Provide the [x, y] coordinate of the cell's center where the given text is located.  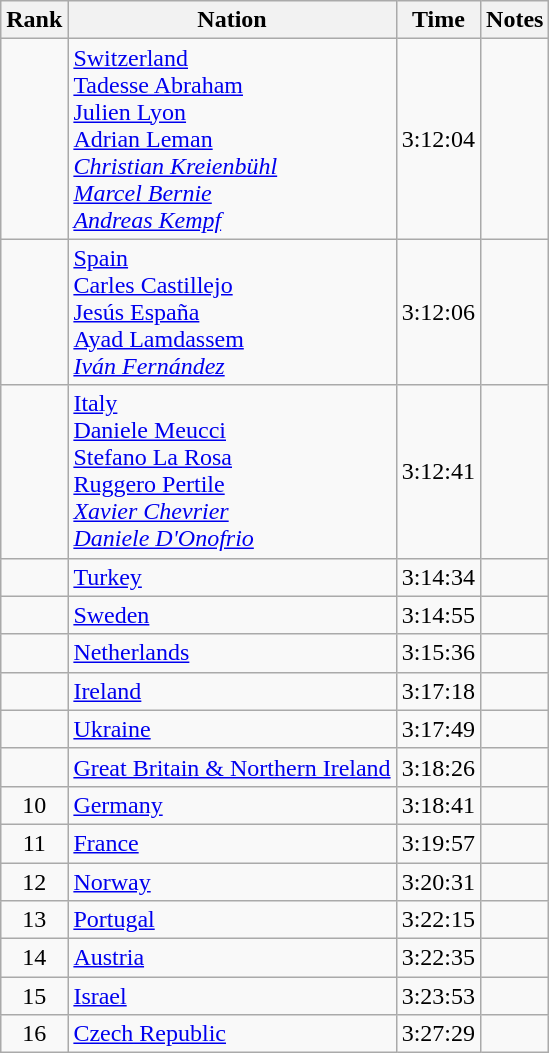
ItalyDaniele MeucciStefano La RosaRuggero PertileXavier ChevrierDaniele D'Onofrio [232, 472]
Netherlands [232, 653]
16 [34, 1034]
Portugal [232, 920]
Notes [515, 20]
Great Britain & Northern Ireland [232, 767]
Germany [232, 805]
3:12:06 [438, 312]
15 [34, 996]
SpainCarles CastillejoJesús EspañaAyad LamdassemIván Fernández [232, 312]
Time [438, 20]
3:20:31 [438, 881]
3:22:35 [438, 958]
3:17:49 [438, 729]
Turkey [232, 577]
11 [34, 843]
Czech Republic [232, 1034]
3:14:55 [438, 615]
3:18:26 [438, 767]
Ukraine [232, 729]
3:15:36 [438, 653]
Ireland [232, 691]
Austria [232, 958]
Sweden [232, 615]
12 [34, 881]
13 [34, 920]
14 [34, 958]
3:12:41 [438, 472]
3:12:04 [438, 139]
France [232, 843]
3:18:41 [438, 805]
3:14:34 [438, 577]
Israel [232, 996]
10 [34, 805]
Norway [232, 881]
Nation [232, 20]
3:17:18 [438, 691]
3:19:57 [438, 843]
3:22:15 [438, 920]
Rank [34, 20]
3:23:53 [438, 996]
SwitzerlandTadesse AbrahamJulien LyonAdrian LemanChristian KreienbühlMarcel BernieAndreas Kempf [232, 139]
3:27:29 [438, 1034]
